Search for the cell housing the specified text and yield its [X, Y] center coordinate. 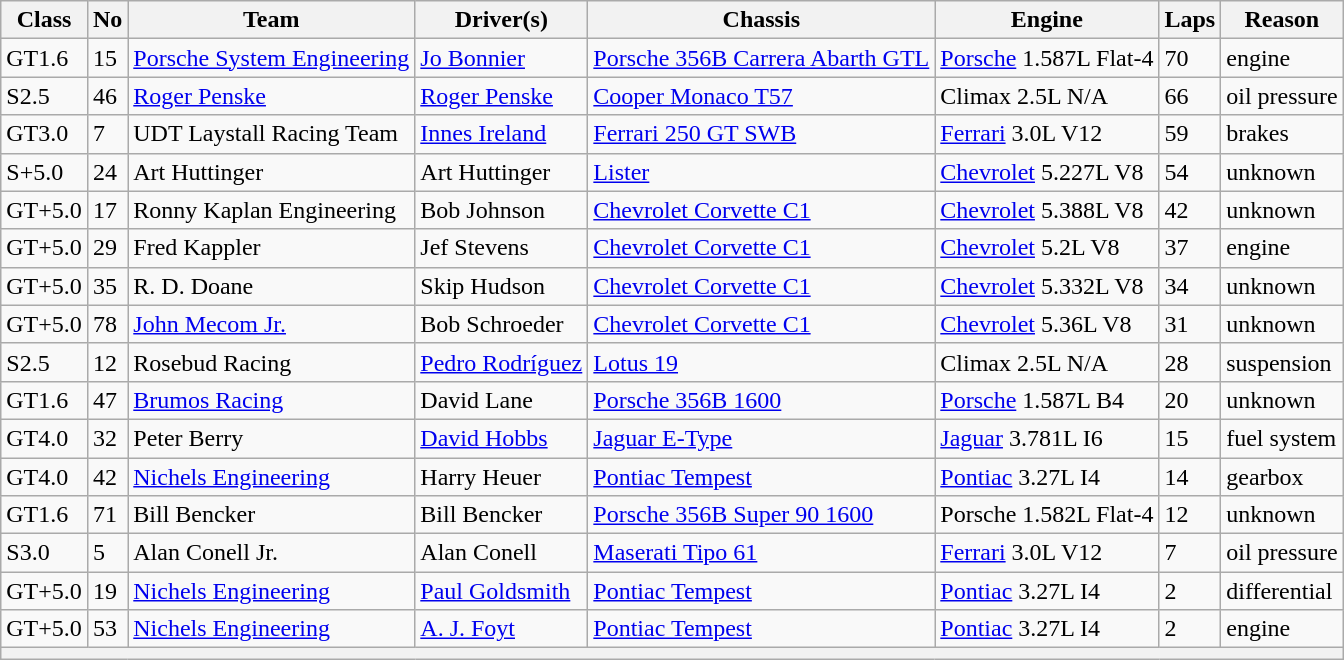
John Mecom Jr. [272, 324]
Engine [1047, 20]
Chevrolet 5.227L V8 [1047, 172]
Paul Goldsmith [502, 591]
17 [107, 210]
GT3.0 [44, 134]
53 [107, 629]
Alan Conell [502, 553]
31 [1190, 324]
19 [107, 591]
Jaguar 3.781L I6 [1047, 438]
Jo Bonnier [502, 58]
UDT Laystall Racing Team [272, 134]
Cooper Monaco T57 [762, 96]
S+5.0 [44, 172]
Skip Hudson [502, 286]
Porsche 1.582L Flat-4 [1047, 515]
54 [1190, 172]
Porsche 356B 1600 [762, 400]
Jaguar E-Type [762, 438]
Brumos Racing [272, 400]
gearbox [1282, 477]
suspension [1282, 362]
Reason [1282, 20]
Chevrolet 5.388L V8 [1047, 210]
46 [107, 96]
Lotus 19 [762, 362]
Chassis [762, 20]
59 [1190, 134]
Ronny Kaplan Engineering [272, 210]
Peter Berry [272, 438]
Porsche 356B Super 90 1600 [762, 515]
20 [1190, 400]
David Lane [502, 400]
Team [272, 20]
Bob Schroeder [502, 324]
71 [107, 515]
Rosebud Racing [272, 362]
Class [44, 20]
R. D. Doane [272, 286]
24 [107, 172]
Ferrari 250 GT SWB [762, 134]
fuel system [1282, 438]
Jef Stevens [502, 248]
Harry Heuer [502, 477]
Bob Johnson [502, 210]
Laps [1190, 20]
29 [107, 248]
28 [1190, 362]
A. J. Foyt [502, 629]
32 [107, 438]
34 [1190, 286]
Porsche 356B Carrera Abarth GTL [762, 58]
Chevrolet 5.2L V8 [1047, 248]
Chevrolet 5.36L V8 [1047, 324]
Porsche 1.587L Flat-4 [1047, 58]
Maserati Tipo 61 [762, 553]
35 [107, 286]
brakes [1282, 134]
78 [107, 324]
Innes Ireland [502, 134]
Driver(s) [502, 20]
70 [1190, 58]
David Hobbs [502, 438]
5 [107, 553]
47 [107, 400]
14 [1190, 477]
66 [1190, 96]
No [107, 20]
Porsche 1.587L B4 [1047, 400]
differential [1282, 591]
Fred Kappler [272, 248]
37 [1190, 248]
Lister [762, 172]
Alan Conell Jr. [272, 553]
S3.0 [44, 553]
Porsche System Engineering [272, 58]
Chevrolet 5.332L V8 [1047, 286]
Pedro Rodríguez [502, 362]
